Determine the [x, y] coordinate at the center of the cell enclosing the given text.  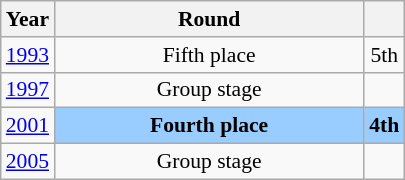
2001 [28, 126]
Year [28, 19]
Fifth place [209, 55]
2005 [28, 162]
1993 [28, 55]
4th [384, 126]
5th [384, 55]
Fourth place [209, 126]
Round [209, 19]
1997 [28, 90]
